Search for the cell housing the specified text and yield its (X, Y) center coordinate. 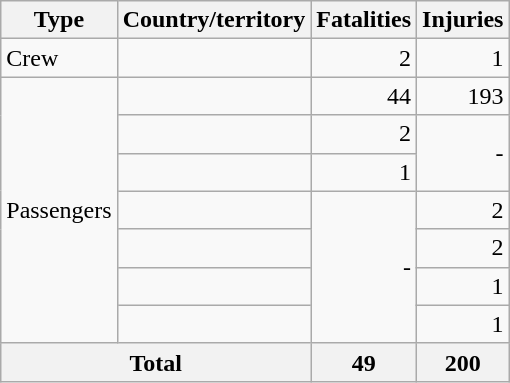
Total (156, 362)
200 (463, 362)
Country/territory (214, 20)
193 (463, 96)
49 (364, 362)
Passengers (59, 210)
44 (364, 96)
Fatalities (364, 20)
Type (59, 20)
Crew (59, 58)
Injuries (463, 20)
